For the text-containing cell, return its midpoint in [x, y] coordinate format. 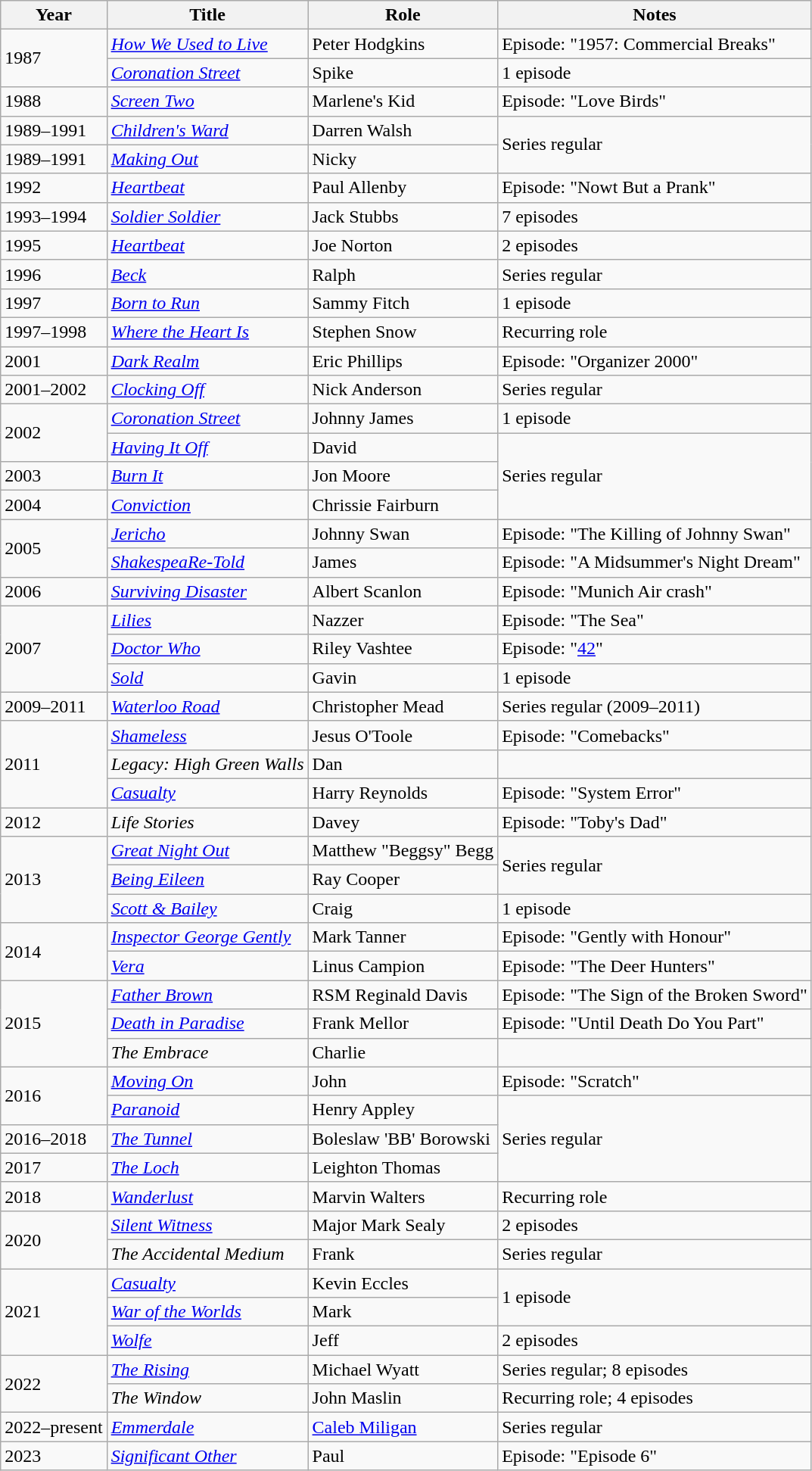
2016 [54, 1095]
Episode: "1957: Commercial Breaks" [655, 44]
Episode: "Episode 6" [655, 1456]
Great Night Out [207, 851]
Conviction [207, 505]
2023 [54, 1456]
1997–1998 [54, 332]
Boleslaw 'BB' Borowski [403, 1139]
Nazzer [403, 620]
2006 [54, 591]
Kevin Eccles [403, 1283]
Michael Wyatt [403, 1370]
Episode: "System Error" [655, 793]
ShakespeaRe-Told [207, 563]
Episode: "Comebacks" [655, 735]
2003 [54, 476]
Notes [655, 15]
The Loch [207, 1167]
Craig [403, 908]
Mark Tanner [403, 937]
Matthew "Beggsy" Begg [403, 851]
Nicky [403, 159]
2015 [54, 1024]
7 episodes [655, 217]
David [403, 447]
Episode: "A Midsummer's Night Dream" [655, 563]
Screen Two [207, 101]
Series regular; 8 episodes [655, 1370]
Charlie [403, 1052]
Legacy: High Green Walls [207, 764]
Waterloo Road [207, 706]
Burn It [207, 476]
1993–1994 [54, 217]
Jesus O'Toole [403, 735]
2022–present [54, 1427]
2014 [54, 952]
Episode: "Love Birds" [655, 101]
Title [207, 15]
War of the Worlds [207, 1312]
Episode: "Toby's Dad" [655, 821]
Episode: "The Sign of the Broken Sword" [655, 995]
2011 [54, 764]
2007 [54, 649]
Jack Stubbs [403, 217]
Henry Appley [403, 1110]
Leighton Thomas [403, 1167]
1996 [54, 274]
Clocking Off [207, 390]
Wanderlust [207, 1196]
Ralph [403, 274]
Paranoid [207, 1110]
Frank [403, 1254]
Johnny James [403, 419]
2001 [54, 361]
The Accidental Medium [207, 1254]
Moving On [207, 1081]
Episode: "Gently with Honour" [655, 937]
2005 [54, 548]
Beck [207, 274]
Sammy Fitch [403, 303]
Ray Cooper [403, 880]
Johnny Swan [403, 534]
RSM Reginald Davis [403, 995]
Marvin Walters [403, 1196]
John [403, 1081]
Vera [207, 966]
Joe Norton [403, 245]
Paul Allenby [403, 188]
Jericho [207, 534]
2004 [54, 505]
Doctor Who [207, 649]
Being Eileen [207, 880]
Linus Campion [403, 966]
Jon Moore [403, 476]
Nick Anderson [403, 390]
Episode: "The Killing of Johnny Swan" [655, 534]
Albert Scanlon [403, 591]
The Window [207, 1398]
1992 [54, 188]
Where the Heart Is [207, 332]
Dan [403, 764]
Jeff [403, 1341]
2022 [54, 1384]
1988 [54, 101]
2016–2018 [54, 1139]
Caleb Miligan [403, 1427]
2002 [54, 433]
Frank Mellor [403, 1024]
Harry Reynolds [403, 793]
Making Out [207, 159]
Marlene's Kid [403, 101]
Scott & Bailey [207, 908]
Series regular (2009–2011) [655, 706]
Mark [403, 1312]
Eric Phillips [403, 361]
James [403, 563]
Wolfe [207, 1341]
2017 [54, 1167]
Episode: "42" [655, 649]
Role [403, 15]
Darren Walsh [403, 130]
Episode: "Organizer 2000" [655, 361]
John Maslin [403, 1398]
Episode: "Until Death Do You Part" [655, 1024]
Lilies [207, 620]
Death in Paradise [207, 1024]
Davey [403, 821]
Episode: "The Sea" [655, 620]
How We Used to Live [207, 44]
Emmerdale [207, 1427]
Children's Ward [207, 130]
Born to Run [207, 303]
The Embrace [207, 1052]
The Tunnel [207, 1139]
2021 [54, 1312]
Surviving Disaster [207, 591]
Christopher Mead [403, 706]
Riley Vashtee [403, 649]
Episode: "Scratch" [655, 1081]
Dark Realm [207, 361]
Father Brown [207, 995]
Silent Witness [207, 1225]
Soldier Soldier [207, 217]
1995 [54, 245]
Episode: "Nowt But a Prank" [655, 188]
Having It Off [207, 447]
Paul [403, 1456]
Inspector George Gently [207, 937]
2018 [54, 1196]
2001–2002 [54, 390]
Chrissie Fairburn [403, 505]
Episode: "The Deer Hunters" [655, 966]
Sold [207, 678]
Significant Other [207, 1456]
Episode: "Munich Air crash" [655, 591]
The Rising [207, 1370]
Major Mark Sealy [403, 1225]
1987 [54, 58]
Gavin [403, 678]
Year [54, 15]
2020 [54, 1239]
Stephen Snow [403, 332]
Life Stories [207, 821]
1997 [54, 303]
Spike [403, 73]
2012 [54, 821]
Recurring role; 4 episodes [655, 1398]
Shameless [207, 735]
2013 [54, 880]
Peter Hodgkins [403, 44]
2009–2011 [54, 706]
